Search for the cell housing the specified text and yield its (X, Y) center coordinate. 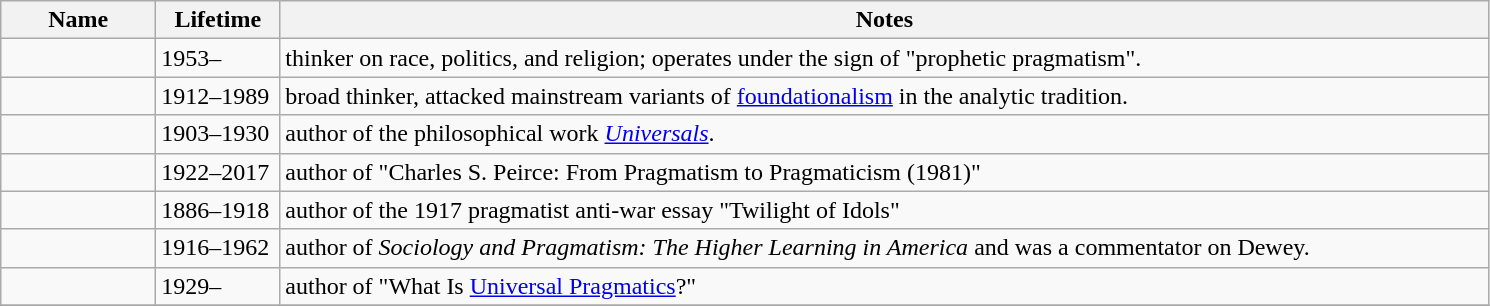
broad thinker, attacked mainstream variants of foundationalism in the analytic tradition. (884, 96)
1903–1930 (218, 134)
1886–1918 (218, 210)
Notes (884, 20)
author of "What Is Universal Pragmatics?" (884, 286)
Lifetime (218, 20)
1916–1962 (218, 248)
author of "Charles S. Peirce: From Pragmatism to Pragmaticism (1981)" (884, 172)
Name (78, 20)
1953– (218, 58)
author of Sociology and Pragmatism: The Higher Learning in America and was a commentator on Dewey. (884, 248)
1912–1989 (218, 96)
author of the philosophical work Universals. (884, 134)
author of the 1917 pragmatist anti-war essay "Twilight of Idols" (884, 210)
1929– (218, 286)
1922–2017 (218, 172)
thinker on race, politics, and religion; operates under the sign of "prophetic pragmatism". (884, 58)
